Provide the [x, y] coordinate of the cell's center where the given text is located.  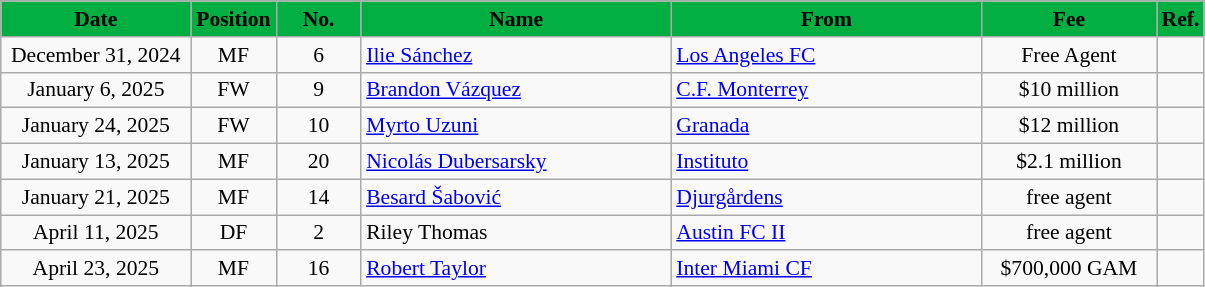
Ilie Sánchez [516, 55]
Nicolás Dubersarsky [516, 162]
14 [318, 197]
Djurgårdens [826, 197]
Instituto [826, 162]
$12 million [1068, 126]
$700,000 GAM [1068, 269]
Inter Miami CF [826, 269]
6 [318, 55]
C.F. Monterrey [826, 90]
No. [318, 19]
Los Angeles FC [826, 55]
January 24, 2025 [96, 126]
Position [234, 19]
Free Agent [1068, 55]
January 6, 2025 [96, 90]
Ref. [1180, 19]
April 11, 2025 [96, 233]
16 [318, 269]
Fee [1068, 19]
$2.1 million [1068, 162]
Besard Šabović [516, 197]
DF [234, 233]
Riley Thomas [516, 233]
Granada [826, 126]
$10 million [1068, 90]
9 [318, 90]
January 13, 2025 [96, 162]
From [826, 19]
December 31, 2024 [96, 55]
January 21, 2025 [96, 197]
Austin FC II [826, 233]
Brandon Vázquez [516, 90]
20 [318, 162]
April 23, 2025 [96, 269]
Robert Taylor [516, 269]
2 [318, 233]
Date [96, 19]
Myrto Uzuni [516, 126]
10 [318, 126]
Name [516, 19]
